Return the (x, y) coordinate for the center point of the cell that contains the specified text.  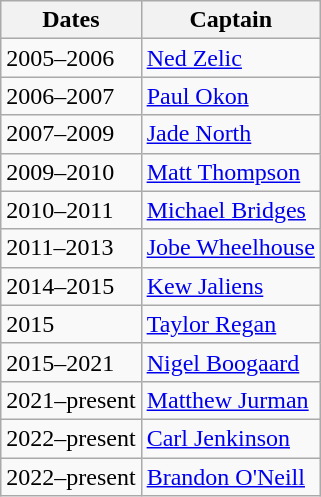
Matthew Jurman (230, 400)
Captain (230, 20)
Jade North (230, 134)
Matt Thompson (230, 172)
2010–2011 (71, 210)
Michael Bridges (230, 210)
2005–2006 (71, 58)
2014–2015 (71, 286)
2006–2007 (71, 96)
2015–2021 (71, 362)
2021–present (71, 400)
2007–2009 (71, 134)
Ned Zelic (230, 58)
Carl Jenkinson (230, 438)
Paul Okon (230, 96)
Dates (71, 20)
Kew Jaliens (230, 286)
Nigel Boogaard (230, 362)
2011–2013 (71, 248)
2015 (71, 324)
2009–2010 (71, 172)
Brandon O'Neill (230, 477)
Taylor Regan (230, 324)
Jobe Wheelhouse (230, 248)
